Provide the [X, Y] coordinate of the cell's center where the given text is located.  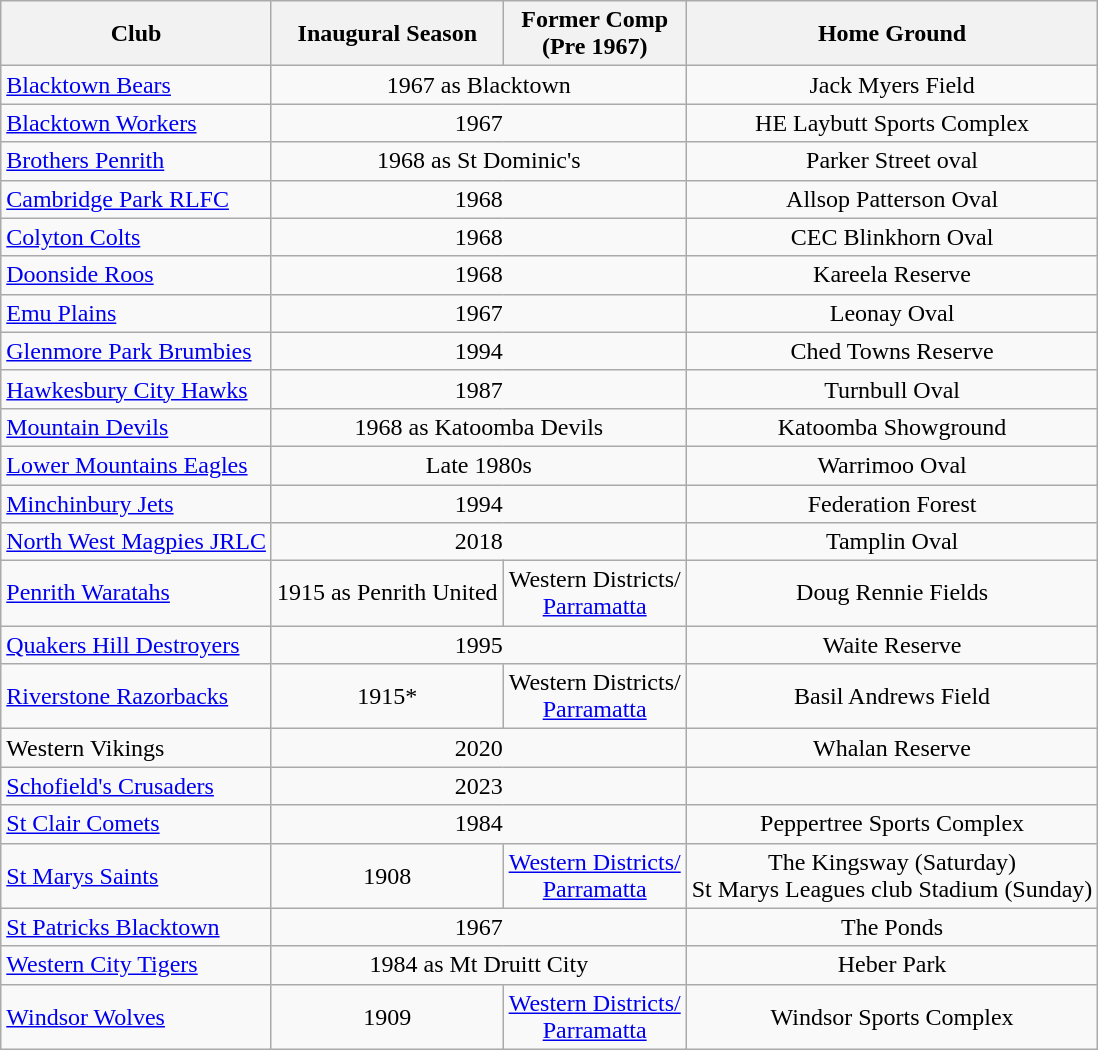
1984 [478, 824]
Quakers Hill Destroyers [136, 645]
Colyton Colts [136, 237]
Club [136, 34]
Schofield's Crusaders [136, 786]
1995 [478, 645]
Whalan Reserve [892, 748]
1908 [387, 876]
Former Comp(Pre 1967) [594, 34]
Warrimoo Oval [892, 465]
Blacktown Bears [136, 85]
Basil Andrews Field [892, 696]
Kareela Reserve [892, 275]
The Ponds [892, 927]
Allsop Patterson Oval [892, 199]
Mountain Devils [136, 427]
St Patricks Blacktown [136, 927]
The Kingsway (Saturday)St Marys Leagues club Stadium (Sunday) [892, 876]
Brothers Penrith [136, 161]
Windsor Sports Complex [892, 1016]
Doonside Roos [136, 275]
Late 1980s [478, 465]
2018 [478, 542]
Heber Park [892, 965]
1915* [387, 696]
Western Vikings [136, 748]
St Clair Comets [136, 824]
Doug Rennie Fields [892, 594]
Waite Reserve [892, 645]
1968 as Katoomba Devils [478, 427]
Penrith Waratahs [136, 594]
CEC Blinkhorn Oval [892, 237]
1984 as Mt Druitt City [478, 965]
HE Laybutt Sports Complex [892, 123]
1968 as St Dominic's [478, 161]
Home Ground [892, 34]
Katoomba Showground [892, 427]
Federation Forest [892, 503]
Blacktown Workers [136, 123]
1915 as Penrith United [387, 594]
2020 [478, 748]
1967 as Blacktown [478, 85]
Ched Towns Reserve [892, 351]
Emu Plains [136, 313]
Cambridge Park RLFC [136, 199]
Riverstone Razorbacks [136, 696]
Peppertree Sports Complex [892, 824]
1987 [478, 389]
Leonay Oval [892, 313]
Windsor Wolves [136, 1016]
St Marys Saints [136, 876]
Minchinbury Jets [136, 503]
Lower Mountains Eagles [136, 465]
Turnbull Oval [892, 389]
Jack Myers Field [892, 85]
Tamplin Oval [892, 542]
2023 [478, 786]
Inaugural Season [387, 34]
Hawkesbury City Hawks [136, 389]
1909 [387, 1016]
Western City Tigers [136, 965]
North West Magpies JRLC [136, 542]
Parker Street oval [892, 161]
Glenmore Park Brumbies [136, 351]
